Provide the (x, y) coordinate of the cell's center where the given text is located.  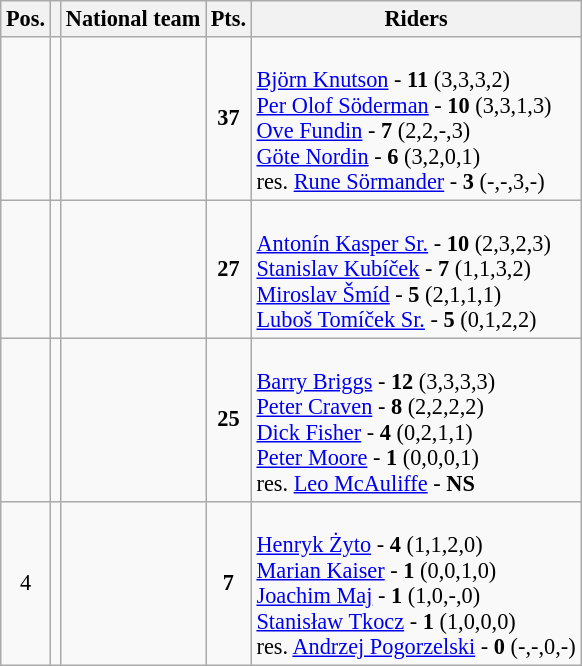
National team (134, 19)
Henryk Żyto - 4 (1,1,2,0) Marian Kaiser - 1 (0,0,1,0) Joachim Maj - 1 (1,0,-,0) Stanisław Tkocz - 1 (1,0,0,0) res. Andrzej Pogorzelski - 0 (-,-,0,-) (416, 582)
7 (229, 582)
Pos. (26, 19)
37 (229, 118)
25 (229, 420)
Pts. (229, 19)
Barry Briggs - 12 (3,3,3,3) Peter Craven - 8 (2,2,2,2) Dick Fisher - 4 (0,2,1,1) Peter Moore - 1 (0,0,0,1) res. Leo McAuliffe - NS (416, 420)
Antonín Kasper Sr. - 10 (2,3,2,3) Stanislav Kubíček - 7 (1,1,3,2) Miroslav Šmíd - 5 (2,1,1,1) Luboš Tomíček Sr. - 5 (0,1,2,2) (416, 269)
27 (229, 269)
4 (26, 582)
Björn Knutson - 11 (3,3,3,2) Per Olof Söderman - 10 (3,3,1,3) Ove Fundin - 7 (2,2,-,3) Göte Nordin - 6 (3,2,0,1) res. Rune Sörmander - 3 (-,-,3,-) (416, 118)
Riders (416, 19)
